Locate the cell with the specified text and output its [x, y] center coordinate. 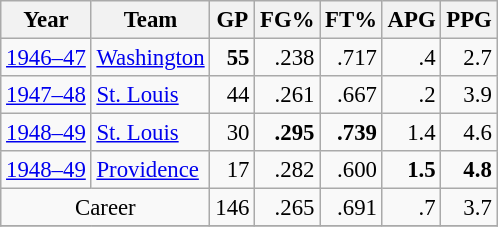
.7 [412, 208]
FG% [288, 20]
Year [46, 20]
.2 [412, 95]
Career [106, 208]
.739 [352, 133]
55 [232, 58]
2.7 [469, 58]
.238 [288, 58]
FT% [352, 20]
GP [232, 20]
3.7 [469, 208]
4.8 [469, 170]
APG [412, 20]
3.9 [469, 95]
1.4 [412, 133]
Team [150, 20]
44 [232, 95]
.4 [412, 58]
4.6 [469, 133]
1947–48 [46, 95]
.691 [352, 208]
.600 [352, 170]
.265 [288, 208]
Providence [150, 170]
.261 [288, 95]
.717 [352, 58]
146 [232, 208]
30 [232, 133]
1.5 [412, 170]
1946–47 [46, 58]
.667 [352, 95]
PPG [469, 20]
.295 [288, 133]
Washington [150, 58]
17 [232, 170]
.282 [288, 170]
